Output the (X, Y) coordinate of the center of the cell containing the given text.  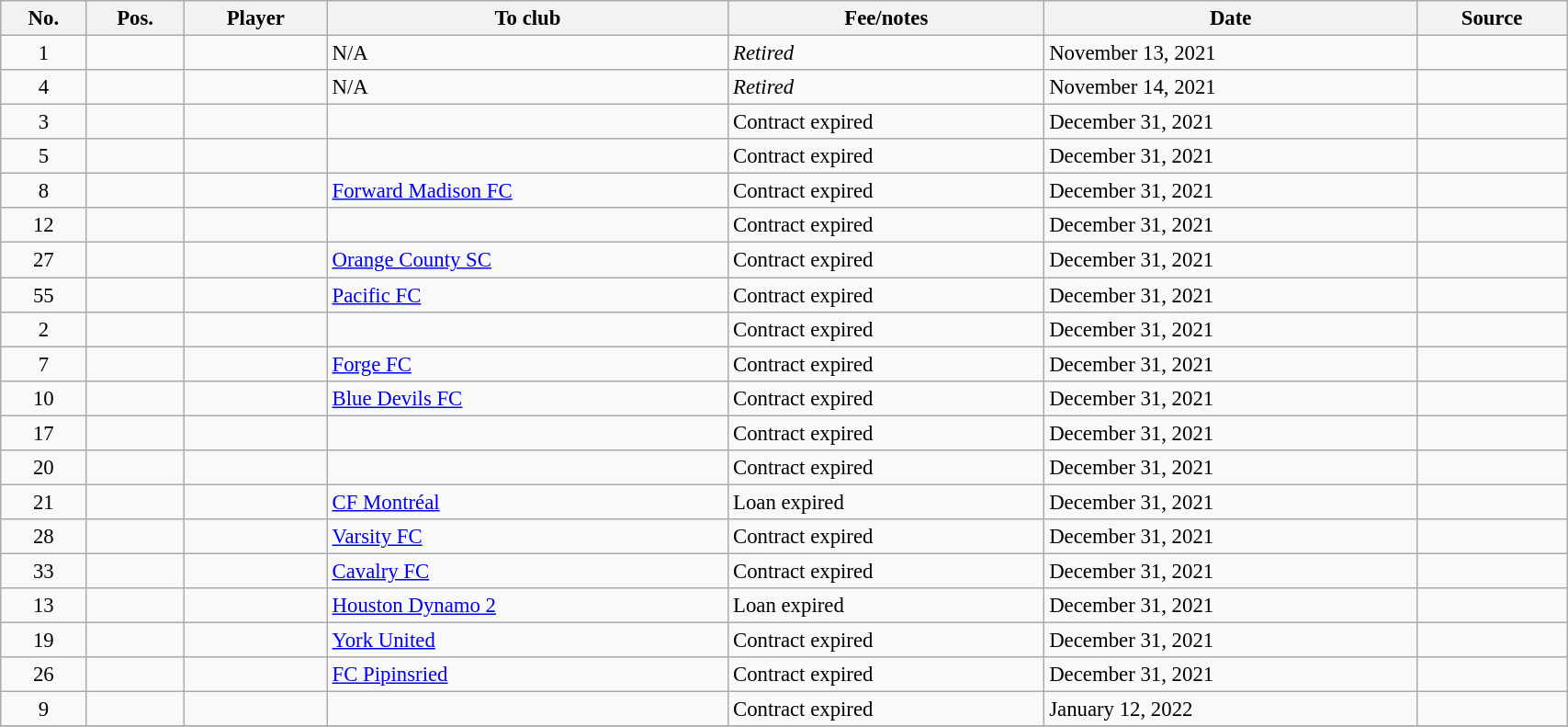
Source (1492, 18)
20 (44, 468)
Houston Dynamo 2 (527, 606)
CF Montréal (527, 502)
33 (44, 571)
November 13, 2021 (1231, 53)
10 (44, 398)
Date (1231, 18)
4 (44, 87)
November 14, 2021 (1231, 87)
9 (44, 710)
To club (527, 18)
Forward Madison FC (527, 191)
8 (44, 191)
Pos. (135, 18)
January 12, 2022 (1231, 710)
3 (44, 122)
Cavalry FC (527, 571)
28 (44, 537)
21 (44, 502)
12 (44, 225)
York United (527, 641)
7 (44, 364)
55 (44, 295)
2 (44, 329)
1 (44, 53)
Forge FC (527, 364)
Fee/notes (886, 18)
Player (255, 18)
Orange County SC (527, 260)
26 (44, 675)
FC Pipinsried (527, 675)
13 (44, 606)
19 (44, 641)
Blue Devils FC (527, 398)
No. (44, 18)
27 (44, 260)
Pacific FC (527, 295)
5 (44, 156)
Varsity FC (527, 537)
17 (44, 433)
